Determine the [x, y] coordinate at the center of the cell enclosing the given text.  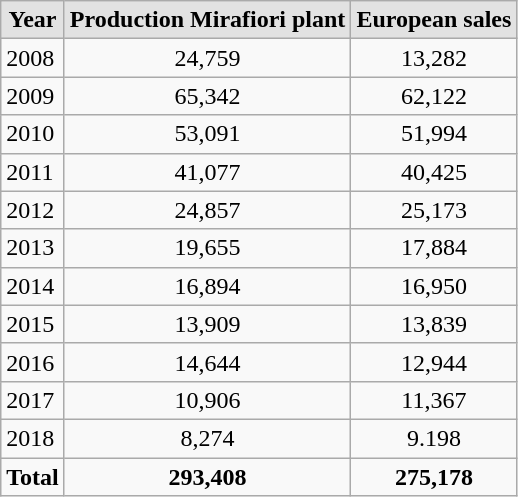
25,173 [434, 210]
293,408 [208, 477]
2013 [33, 248]
19,655 [208, 248]
2009 [33, 96]
17,884 [434, 248]
16,894 [208, 286]
13,282 [434, 58]
10,906 [208, 400]
13,839 [434, 324]
14,644 [208, 362]
2008 [33, 58]
2014 [33, 286]
2015 [33, 324]
2017 [33, 400]
European sales [434, 20]
9.198 [434, 438]
16,950 [434, 286]
13,909 [208, 324]
40,425 [434, 172]
65,342 [208, 96]
24,759 [208, 58]
2012 [33, 210]
275,178 [434, 477]
53,091 [208, 134]
Production Mirafiori plant [208, 20]
2011 [33, 172]
2018 [33, 438]
2016 [33, 362]
Year [33, 20]
2010 [33, 134]
24,857 [208, 210]
12,944 [434, 362]
62,122 [434, 96]
8,274 [208, 438]
Total [33, 477]
51,994 [434, 134]
41,077 [208, 172]
11,367 [434, 400]
